Pinpoint the cell where the given text exists, returning its [X, Y] midpoint coordinate. 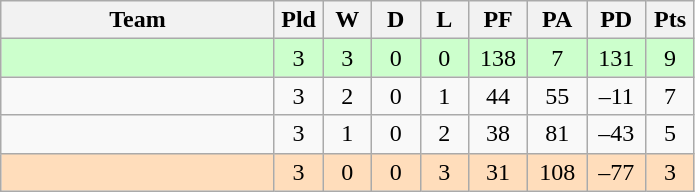
–11 [616, 96]
W [348, 20]
31 [498, 172]
81 [558, 134]
108 [558, 172]
PA [558, 20]
Pts [670, 20]
38 [498, 134]
138 [498, 58]
–43 [616, 134]
44 [498, 96]
5 [670, 134]
–77 [616, 172]
131 [616, 58]
Team [138, 20]
PD [616, 20]
PF [498, 20]
Pld [298, 20]
55 [558, 96]
L [444, 20]
9 [670, 58]
D [396, 20]
